Pinpoint the cell where the given text exists, returning its [X, Y] midpoint coordinate. 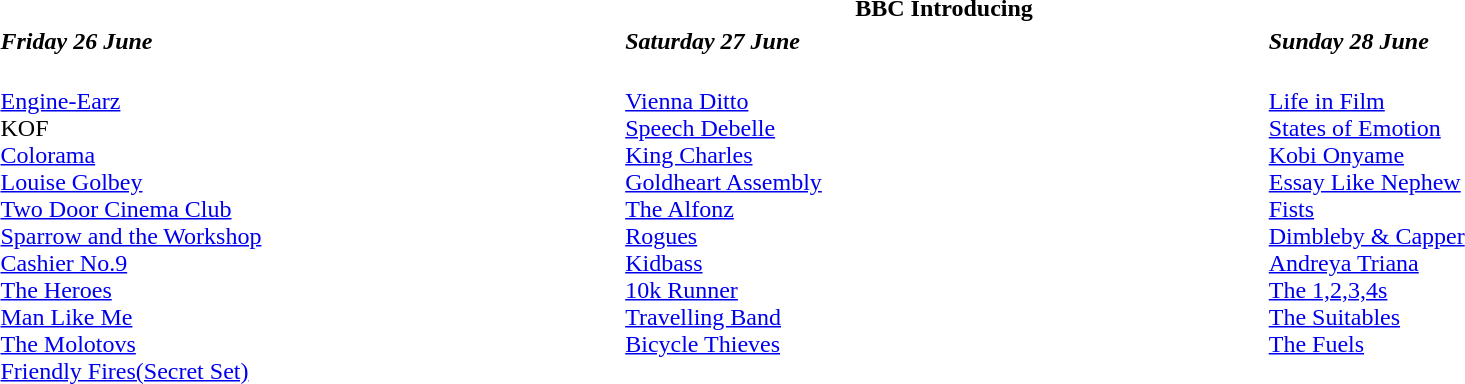
Saturday 27 June [944, 41]
